Return the (x, y) coordinate for the center point of the cell that contains the specified text.  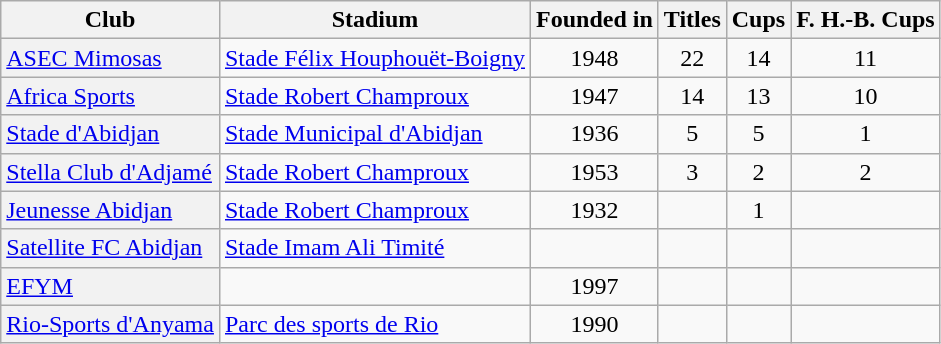
Founded in (595, 20)
Club (110, 20)
Cups (758, 20)
Rio-Sports d'Anyama (110, 324)
F. H.-B. Cups (866, 20)
1990 (595, 324)
Stadium (374, 20)
22 (692, 58)
1936 (595, 134)
Stade Imam Ali Timité (374, 248)
1997 (595, 286)
Stade Municipal d'Abidjan (374, 134)
1932 (595, 210)
13 (758, 96)
Stade Félix Houphouët-Boigny (374, 58)
ASEC Mimosas (110, 58)
Stella Club d'Adjamé (110, 172)
Titles (692, 20)
1948 (595, 58)
1953 (595, 172)
1947 (595, 96)
10 (866, 96)
11 (866, 58)
Africa Sports (110, 96)
Parc des sports de Rio (374, 324)
EFYM (110, 286)
Jeunesse Abidjan (110, 210)
3 (692, 172)
Satellite FC Abidjan (110, 248)
Stade d'Abidjan (110, 134)
